Scan for the cell matching the given text and deliver its (x, y) coordinate at center. 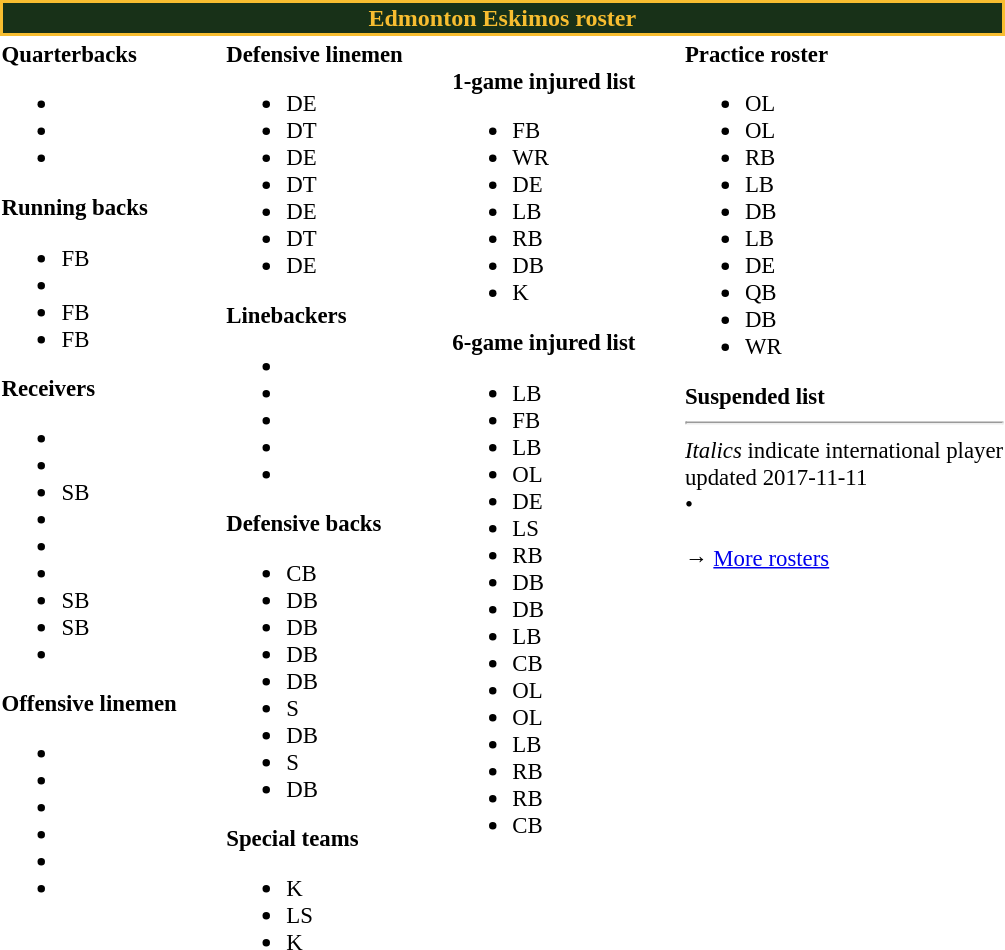
Edmonton Eskimos roster (502, 18)
